Detect which cell encompasses the target text, then output its [X, Y] center coordinate. 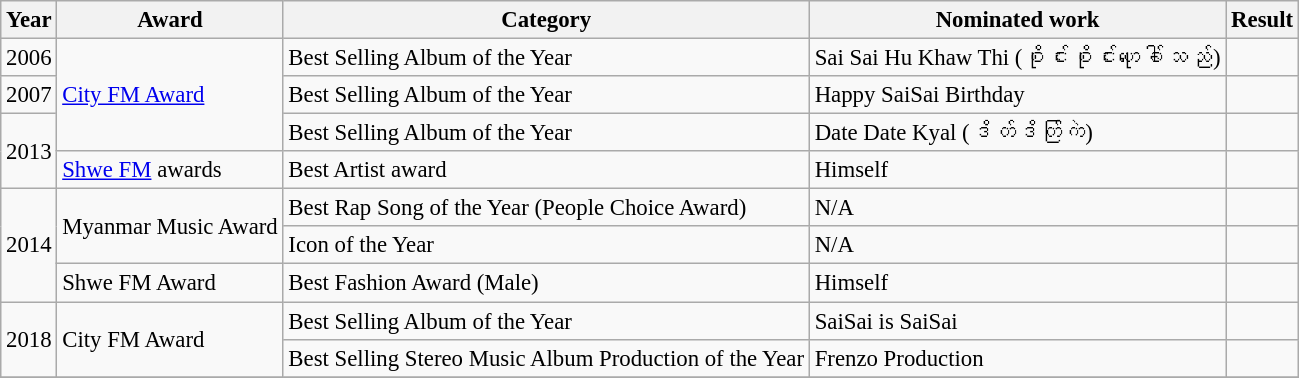
Category [546, 20]
Best Rap Song of the Year (People Choice Award) [546, 208]
2006 [29, 58]
Sai Sai Hu Khaw Thi (စိုင်းစိုင်းဟုခေါ်သည်) [1017, 58]
Date Date Kyal (ဒိတ်ဒိတ်ကြဲ) [1017, 133]
2007 [29, 95]
Result [1262, 20]
Nominated work [1017, 20]
2014 [29, 246]
Best Selling Stereo Music Album Production of the Year [546, 358]
Best Artist award [546, 170]
Year [29, 20]
SaiSai is SaiSai [1017, 321]
Myanmar Music Award [170, 226]
Award [170, 20]
Happy SaiSai Birthday [1017, 95]
Icon of the Year [546, 245]
2013 [29, 152]
Frenzo Production [1017, 358]
Best Fashion Award (Male) [546, 283]
2018 [29, 340]
Shwe FM awards [170, 170]
Shwe FM Award [170, 283]
